Return [X, Y] of the center of cell containing provided text 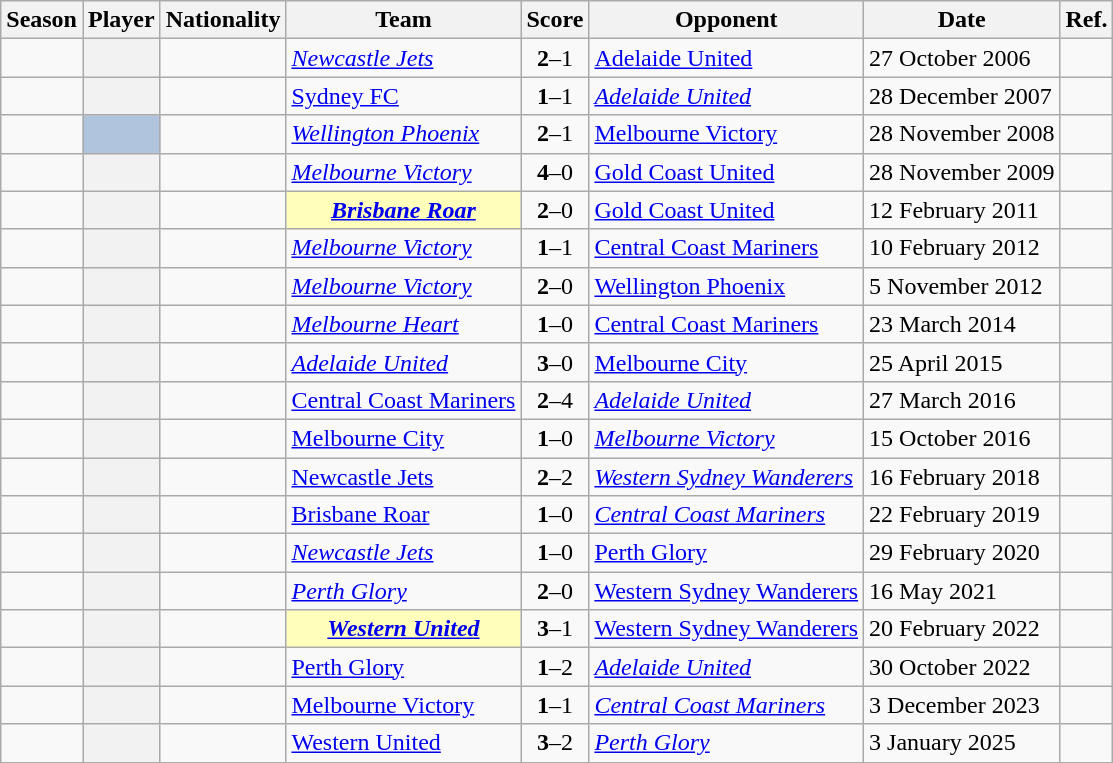
Ref. [1086, 20]
1–2 [555, 667]
28 November 2009 [962, 172]
4–0 [555, 172]
20 February 2022 [962, 629]
Nationality [223, 20]
Date [962, 20]
27 March 2016 [962, 400]
28 December 2007 [962, 96]
28 November 2008 [962, 134]
Sydney FC [404, 96]
16 May 2021 [962, 591]
22 February 2019 [962, 515]
Opponent [726, 20]
3 December 2023 [962, 705]
10 February 2012 [962, 248]
23 March 2014 [962, 324]
30 October 2022 [962, 667]
2–4 [555, 400]
25 April 2015 [962, 362]
29 February 2020 [962, 553]
3 January 2025 [962, 743]
16 February 2018 [962, 477]
Season [42, 20]
Player [121, 20]
5 November 2012 [962, 286]
Score [555, 20]
15 October 2016 [962, 438]
27 October 2006 [962, 58]
Team [404, 20]
3–0 [555, 362]
3–2 [555, 743]
12 February 2011 [962, 210]
Melbourne Heart [404, 324]
2–2 [555, 477]
3–1 [555, 629]
